Search for the cell housing the specified text and yield its (X, Y) center coordinate. 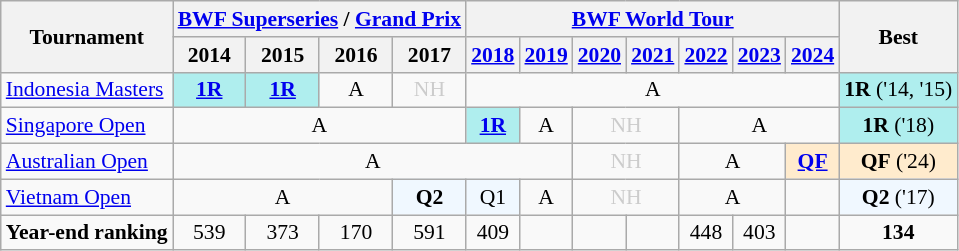
409 (492, 233)
Tournament (87, 36)
2022 (706, 55)
2015 (282, 55)
134 (898, 233)
2020 (600, 55)
Q2 (430, 197)
2016 (356, 55)
591 (430, 233)
2023 (760, 55)
403 (760, 233)
Year-end ranking (87, 233)
1R ('18) (898, 126)
Q1 (492, 197)
2024 (812, 55)
BWF Superseries / Grand Prix (320, 19)
Australian Open (87, 162)
Indonesia Masters (87, 90)
2014 (210, 55)
2018 (492, 55)
Vietnam Open (87, 197)
2021 (652, 55)
1R ('14, '15) (898, 90)
539 (210, 233)
2019 (546, 55)
Singapore Open (87, 126)
Q2 ('17) (898, 197)
448 (706, 233)
BWF World Tour (652, 19)
Best (898, 36)
QF ('24) (898, 162)
170 (356, 233)
373 (282, 233)
2017 (430, 55)
QF (812, 162)
